Locate the cell with the specified text and output its [X, Y] center coordinate. 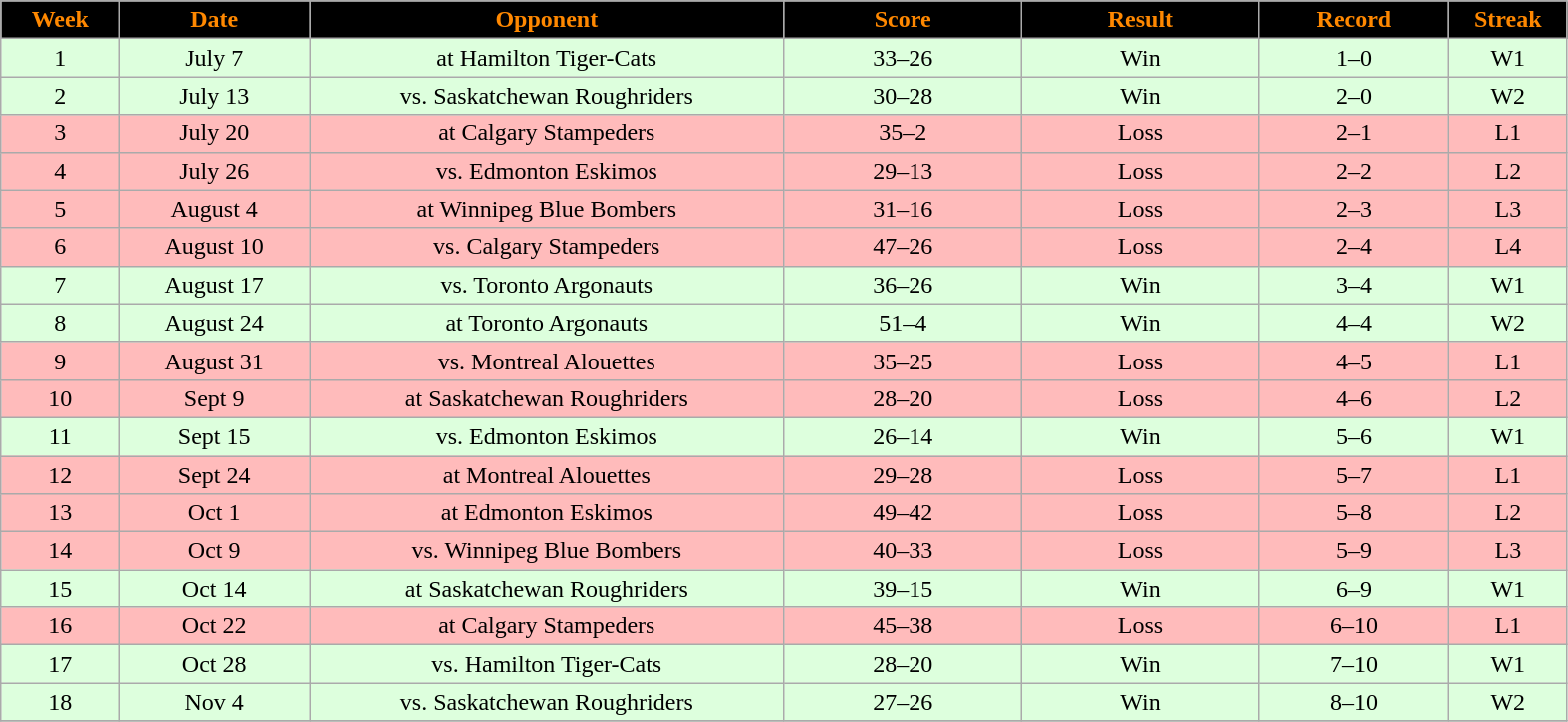
Oct 14 [215, 589]
at Edmonton Eskimos [546, 513]
4 [60, 171]
4–6 [1355, 398]
Streak [1508, 20]
Oct 1 [215, 513]
6–10 [1355, 626]
2–4 [1355, 247]
4–5 [1355, 361]
2 [60, 96]
August 24 [215, 323]
Result [1140, 20]
July 26 [215, 171]
51–4 [903, 323]
at Hamilton Tiger-Cats [546, 58]
10 [60, 398]
14 [60, 551]
July 20 [215, 133]
3 [60, 133]
31–16 [903, 209]
L4 [1508, 247]
August 4 [215, 209]
5–7 [1355, 475]
13 [60, 513]
2–3 [1355, 209]
39–15 [903, 589]
4–4 [1355, 323]
Sept 9 [215, 398]
vs. Calgary Stampeders [546, 247]
45–38 [903, 626]
33–26 [903, 58]
29–13 [903, 171]
7 [60, 285]
Oct 22 [215, 626]
Nov 4 [215, 702]
27–26 [903, 702]
5–9 [1355, 551]
Opponent [546, 20]
7–10 [1355, 664]
30–28 [903, 96]
35–25 [903, 361]
8 [60, 323]
15 [60, 589]
12 [60, 475]
49–42 [903, 513]
6 [60, 247]
Date [215, 20]
16 [60, 626]
vs. Hamilton Tiger-Cats [546, 664]
5 [60, 209]
Oct 28 [215, 664]
2–2 [1355, 171]
9 [60, 361]
47–26 [903, 247]
5–6 [1355, 436]
11 [60, 436]
29–28 [903, 475]
36–26 [903, 285]
1 [60, 58]
vs. Winnipeg Blue Bombers [546, 551]
vs. Toronto Argonauts [546, 285]
at Toronto Argonauts [546, 323]
5–8 [1355, 513]
Sept 15 [215, 436]
35–2 [903, 133]
26–14 [903, 436]
18 [60, 702]
Score [903, 20]
July 13 [215, 96]
at Montreal Alouettes [546, 475]
40–33 [903, 551]
Week [60, 20]
at Winnipeg Blue Bombers [546, 209]
8–10 [1355, 702]
August 17 [215, 285]
August 10 [215, 247]
Oct 9 [215, 551]
2–1 [1355, 133]
Sept 24 [215, 475]
vs. Montreal Alouettes [546, 361]
2–0 [1355, 96]
Record [1355, 20]
August 31 [215, 361]
July 7 [215, 58]
17 [60, 664]
6–9 [1355, 589]
1–0 [1355, 58]
3–4 [1355, 285]
